Locate the cell with the specified text and output its [X, Y] center coordinate. 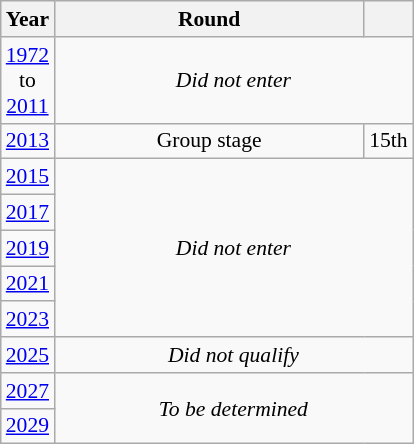
15th [388, 141]
2017 [28, 213]
2013 [28, 141]
2029 [28, 426]
2019 [28, 248]
To be determined [234, 408]
2021 [28, 284]
1972to2011 [28, 80]
2025 [28, 355]
Group stage [209, 141]
Round [209, 19]
Year [28, 19]
2015 [28, 177]
Did not qualify [234, 355]
2023 [28, 320]
2027 [28, 391]
